Determine the [X, Y] coordinate at the center of the cell enclosing the given text.  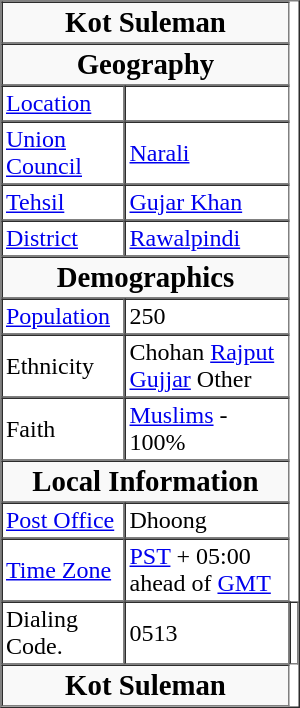
Muslims - 100% [207, 430]
Geography [146, 65]
Post Office [64, 520]
Population [64, 316]
Demographics [146, 277]
Faith [64, 430]
Tehsil [64, 202]
Dhoong [207, 520]
0513 [207, 634]
Union Council [64, 154]
PST + 05:00 ahead of GMT [207, 570]
Ethnicity [64, 366]
Location [64, 104]
Time Zone [64, 570]
Dialing Code. [64, 634]
Rawalpindi [207, 238]
District [64, 238]
250 [207, 316]
Local Information [146, 481]
Narali [207, 154]
Gujar Khan [207, 202]
Chohan Rajput Gujjar Other [207, 366]
